Pinpoint the cell where the given text exists, returning its [x, y] midpoint coordinate. 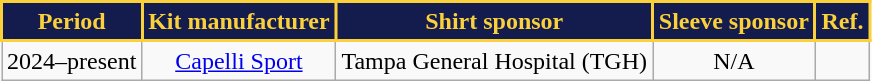
Tampa General Hospital (TGH) [494, 60]
Shirt sponsor [494, 22]
2024–present [72, 60]
N/A [734, 60]
Sleeve sponsor [734, 22]
Ref. [842, 22]
Capelli Sport [239, 60]
Period [72, 22]
Kit manufacturer [239, 22]
